For the text-containing cell, return its midpoint in [X, Y] coordinate format. 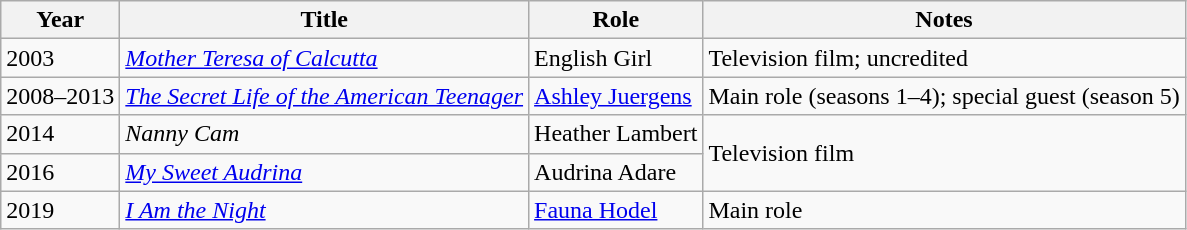
2008–2013 [60, 96]
Nanny Cam [324, 134]
Television film [944, 153]
Television film; uncredited [944, 58]
Mother Teresa of Calcutta [324, 58]
My Sweet Audrina [324, 172]
Main role [944, 210]
Ashley Juergens [616, 96]
I Am the Night [324, 210]
Heather Lambert [616, 134]
Year [60, 20]
Notes [944, 20]
English Girl [616, 58]
2003 [60, 58]
Role [616, 20]
2014 [60, 134]
2019 [60, 210]
2016 [60, 172]
Fauna Hodel [616, 210]
Audrina Adare [616, 172]
The Secret Life of the American Teenager [324, 96]
Title [324, 20]
Main role (seasons 1–4); special guest (season 5) [944, 96]
